Capture the cell that displays the provided text and extract its (x, y) central coordinate. 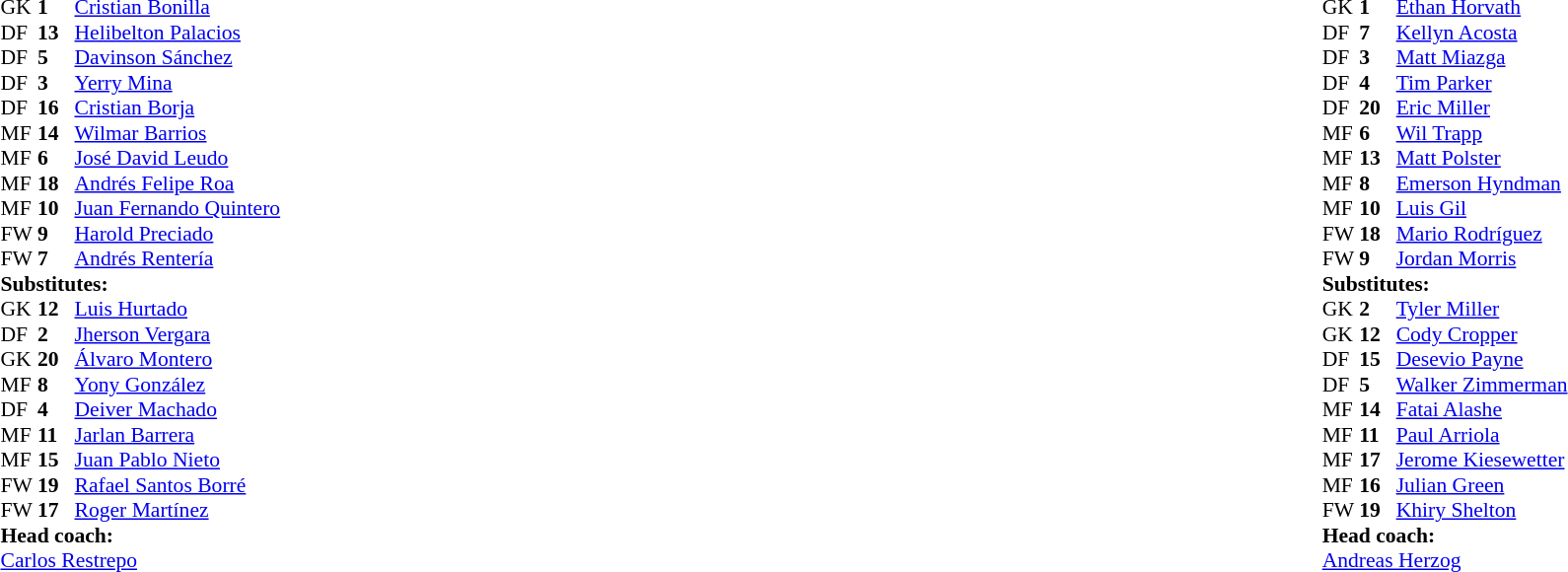
Paul Arriola (1482, 435)
Wilmar Barrios (178, 133)
Cody Cropper (1482, 334)
Juan Fernando Quintero (178, 208)
Luis Gil (1482, 208)
Khiry Shelton (1482, 510)
Andrés Felipe Roa (178, 183)
Wil Trapp (1482, 133)
Andrés Rentería (178, 259)
Cristian Borja (178, 107)
Juan Pablo Nieto (178, 461)
Desevio Payne (1482, 360)
Roger Martínez (178, 510)
Jordan Morris (1482, 259)
Walker Zimmerman (1482, 385)
Fatai Alashe (1482, 409)
Mario Rodríguez (1482, 234)
Álvaro Montero (178, 360)
Yerry Mina (178, 83)
Jarlan Barrera (178, 435)
Harold Preciado (178, 234)
Helibelton Palacios (178, 33)
Jerome Kiesewetter (1482, 461)
Matt Polster (1482, 159)
Tim Parker (1482, 83)
Matt Miazga (1482, 58)
Yony González (178, 385)
Kellyn Acosta (1482, 33)
Emerson Hyndman (1482, 183)
Tyler Miller (1482, 309)
Davinson Sánchez (178, 58)
Luis Hurtado (178, 309)
Eric Miller (1482, 107)
José David Leudo (178, 159)
Julian Green (1482, 485)
Jherson Vergara (178, 334)
Deiver Machado (178, 409)
Rafael Santos Borré (178, 485)
